Capture the cell that displays the provided text and extract its [X, Y] central coordinate. 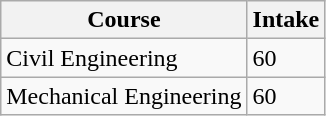
Mechanical Engineering [124, 96]
Course [124, 20]
Civil Engineering [124, 58]
Intake [286, 20]
